Detect which cell encompasses the target text, then output its [X, Y] center coordinate. 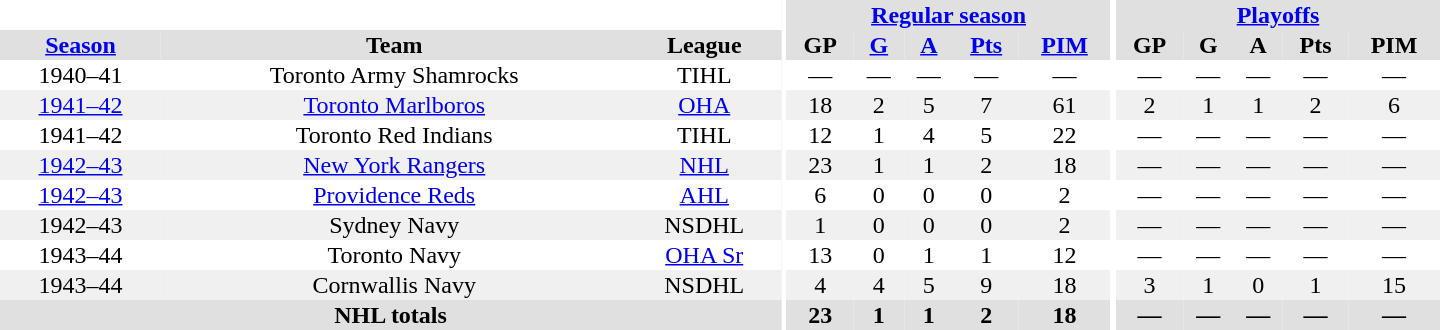
OHA Sr [704, 255]
3 [1150, 285]
Regular season [949, 15]
22 [1065, 135]
Season [80, 45]
NHL [704, 165]
13 [820, 255]
15 [1394, 285]
Sydney Navy [394, 225]
Cornwallis Navy [394, 285]
New York Rangers [394, 165]
9 [986, 285]
League [704, 45]
Toronto Army Shamrocks [394, 75]
Toronto Red Indians [394, 135]
OHA [704, 105]
1940–41 [80, 75]
NHL totals [390, 315]
61 [1065, 105]
Team [394, 45]
7 [986, 105]
Providence Reds [394, 195]
Toronto Marlboros [394, 105]
AHL [704, 195]
Toronto Navy [394, 255]
Playoffs [1278, 15]
